For the text-containing cell, return its midpoint in (x, y) coordinate format. 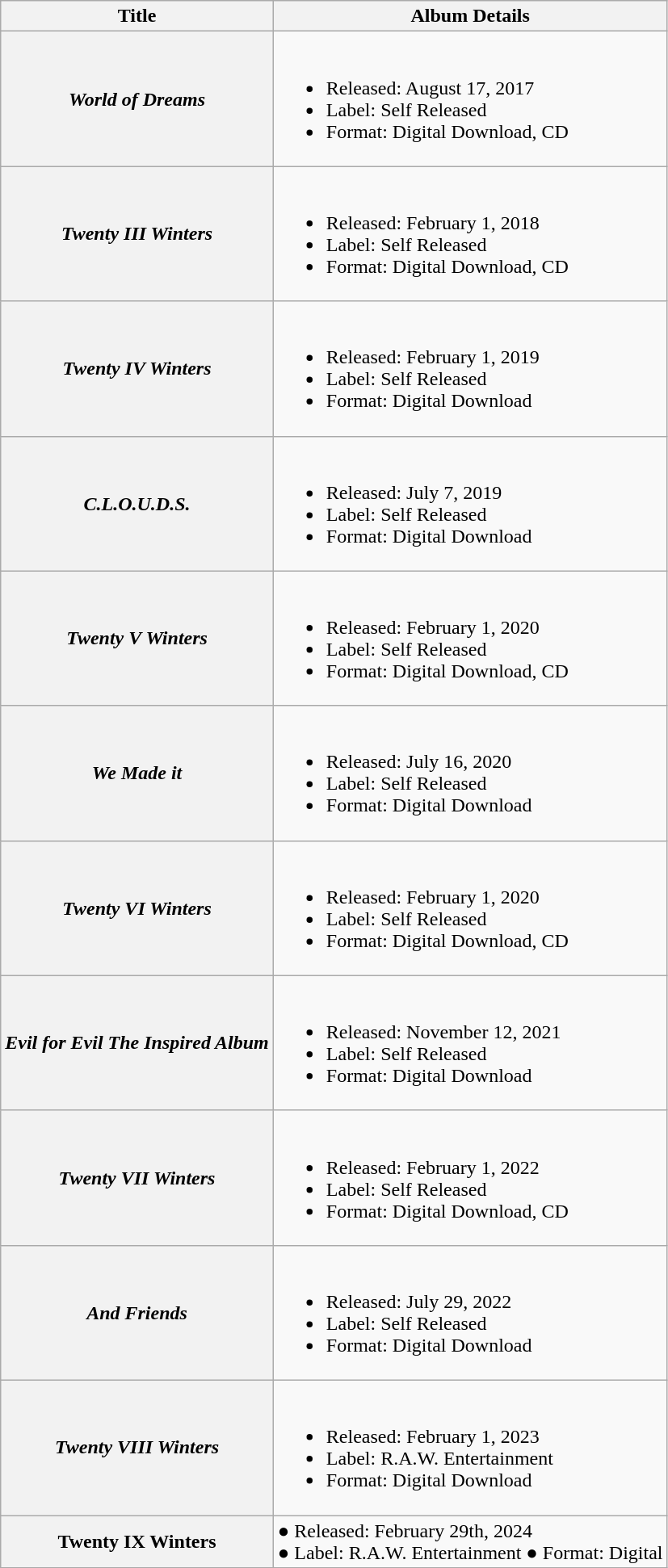
Released: July 29, 2022Label: Self ReleasedFormat: Digital Download (470, 1313)
Twenty III Winters (137, 234)
Twenty V Winters (137, 638)
Twenty VIII Winters (137, 1447)
Album Details (470, 16)
World of Dreams (137, 99)
Title (137, 16)
● Released: February 29th, 2024● Label: R.A.W. Entertainment ● Format: Digital (470, 1541)
Twenty IV Winters (137, 368)
Twenty IX Winters (137, 1541)
Released: July 7, 2019Label: Self ReleasedFormat: Digital Download (470, 504)
We Made it (137, 774)
And Friends (137, 1313)
Twenty VI Winters (137, 908)
Released: July 16, 2020Label: Self ReleasedFormat: Digital Download (470, 774)
Released: February 1, 2019Label: Self ReleasedFormat: Digital Download (470, 368)
Released: February 1, 2018Label: Self ReleasedFormat: Digital Download, CD (470, 234)
Twenty VII Winters (137, 1177)
C.L.O.U.D.S. (137, 504)
Evil for Evil The Inspired Album (137, 1043)
Released: November 12, 2021 Label: Self ReleasedFormat: Digital Download (470, 1043)
Released: February 1, 2023Label: R.A.W. EntertainmentFormat: Digital Download (470, 1447)
Released: February 1, 2022Label: Self ReleasedFormat: Digital Download, CD (470, 1177)
Released: August 17, 2017Label: Self ReleasedFormat: Digital Download, CD (470, 99)
